Return the [x, y] coordinate for the center point of the cell that contains the specified text.  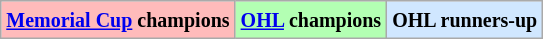
OHL champions [311, 20]
Memorial Cup champions [118, 20]
OHL runners-up [465, 20]
